Detect which cell encompasses the target text, then output its [X, Y] center coordinate. 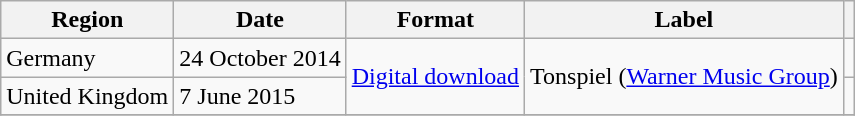
Tonspiel (Warner Music Group) [684, 77]
Germany [88, 58]
Label [684, 20]
Format [435, 20]
7 June 2015 [260, 96]
United Kingdom [88, 96]
Date [260, 20]
Digital download [435, 77]
Region [88, 20]
24 October 2014 [260, 58]
